Extract the (x, y) coordinate from the center of the cell holding the provided text.  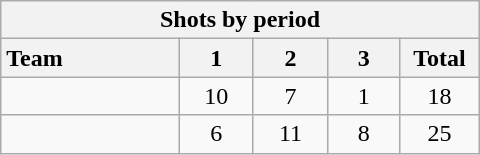
10 (216, 96)
Total (440, 58)
7 (290, 96)
11 (290, 134)
6 (216, 134)
18 (440, 96)
25 (440, 134)
Shots by period (240, 20)
Team (90, 58)
8 (364, 134)
2 (290, 58)
3 (364, 58)
